Determine the (X, Y) coordinate at the center of the cell enclosing the given text.  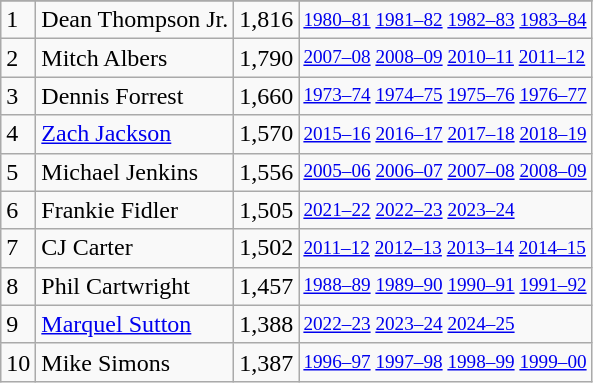
Mike Simons (135, 362)
1988–89 1989–90 1990–91 1991–92 (445, 286)
2005–06 2006–07 2007–08 2008–09 (445, 172)
2021–22 2022–23 2023–24 (445, 210)
3 (18, 96)
6 (18, 210)
2 (18, 58)
1980–81 1981–82 1982–83 1983–84 (445, 20)
1 (18, 20)
1,570 (266, 134)
5 (18, 172)
Zach Jackson (135, 134)
Dean Thompson Jr. (135, 20)
1,388 (266, 324)
2022–23 2023–24 2024–25 (445, 324)
8 (18, 286)
1,387 (266, 362)
2015–16 2016–17 2017–18 2018–19 (445, 134)
1,816 (266, 20)
10 (18, 362)
Michael Jenkins (135, 172)
7 (18, 248)
2011–12 2012–13 2013–14 2014–15 (445, 248)
1,457 (266, 286)
2007–08 2008–09 2010–11 2011–12 (445, 58)
Mitch Albers (135, 58)
Frankie Fidler (135, 210)
1996–97 1997–98 1998–99 1999–00 (445, 362)
CJ Carter (135, 248)
1,556 (266, 172)
1,660 (266, 96)
Phil Cartwright (135, 286)
4 (18, 134)
1,505 (266, 210)
1973–74 1974–75 1975–76 1976–77 (445, 96)
9 (18, 324)
Dennis Forrest (135, 96)
1,790 (266, 58)
1,502 (266, 248)
Marquel Sutton (135, 324)
